Search for the cell housing the specified text and yield its (X, Y) center coordinate. 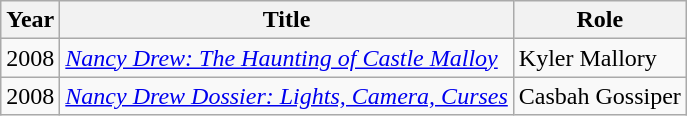
Nancy Drew Dossier: Lights, Camera, Curses (287, 96)
Nancy Drew: The Haunting of Castle Malloy (287, 58)
Year (30, 20)
Casbah Gossiper (600, 96)
Role (600, 20)
Kyler Mallory (600, 58)
Title (287, 20)
